Return [X, Y] of the center of cell containing provided text 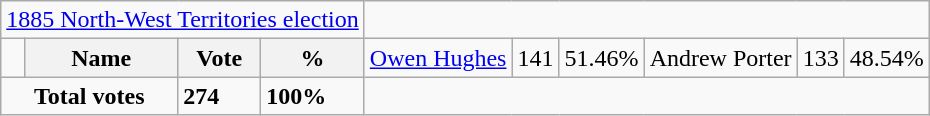
274 [220, 96]
133 [820, 58]
51.46% [602, 58]
Owen Hughes [438, 58]
1885 North-West Territories election [183, 20]
Total votes [90, 96]
48.54% [886, 58]
100% [313, 96]
Vote [220, 58]
Andrew Porter [720, 58]
141 [536, 58]
% [313, 58]
Name [102, 58]
